For the text-containing cell, return its midpoint in [x, y] coordinate format. 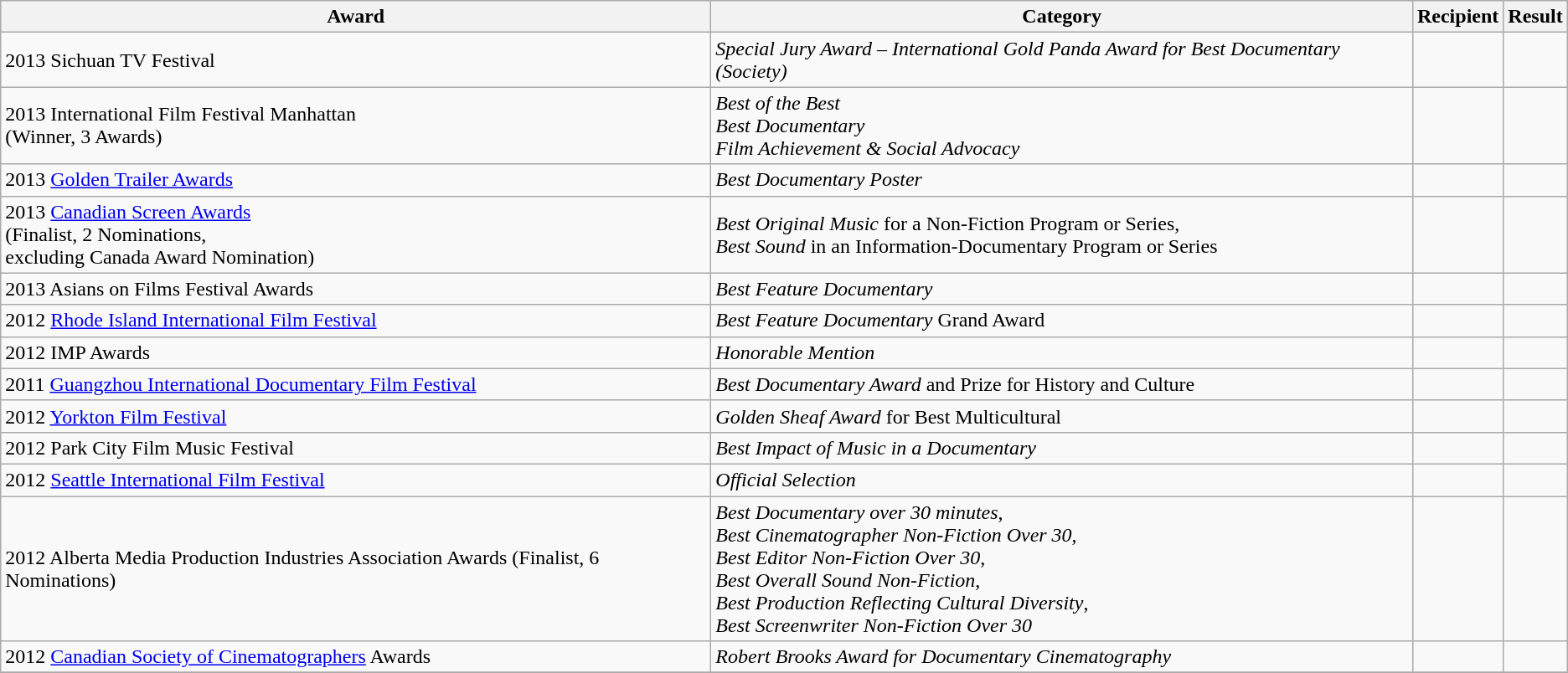
Recipient [1457, 17]
Honorable Mention [1062, 352]
Category [1062, 17]
Best of the Best Best DocumentaryFilm Achievement & Social Advocacy [1062, 126]
2012 IMP Awards [356, 352]
2012 Park City Film Music Festival [356, 448]
2012 Seattle International Film Festival [356, 480]
2013 International Film Festival Manhattan (Winner, 3 Awards) [356, 126]
Golden Sheaf Award for Best Multicultural [1062, 416]
Best Feature Documentary Grand Award [1062, 321]
2013 Asians on Films Festival Awards [356, 289]
Best Impact of Music in a Documentary [1062, 448]
Best Documentary Award and Prize for History and Culture [1062, 384]
2012 Canadian Society of Cinematographers Awards [356, 657]
Robert Brooks Award for Documentary Cinematography [1062, 657]
2011 Guangzhou International Documentary Film Festival [356, 384]
Award [356, 17]
Official Selection [1062, 480]
2012 Alberta Media Production Industries Association Awards (Finalist, 6 Nominations) [356, 568]
2013 Sichuan TV Festival [356, 60]
2012 Rhode Island International Film Festival [356, 321]
Best Feature Documentary [1062, 289]
2012 Yorkton Film Festival [356, 416]
Result [1535, 17]
Best Original Music for a Non-Fiction Program or Series, Best Sound in an Information-Documentary Program or Series [1062, 234]
Special Jury Award – International Gold Panda Award for Best Documentary (Society) [1062, 60]
2013 Canadian Screen Awards (Finalist, 2 Nominations, excluding Canada Award Nomination) [356, 234]
2013 Golden Trailer Awards [356, 180]
Best Documentary Poster [1062, 180]
